Provide the [x, y] coordinate of the cell's center where the given text is located.  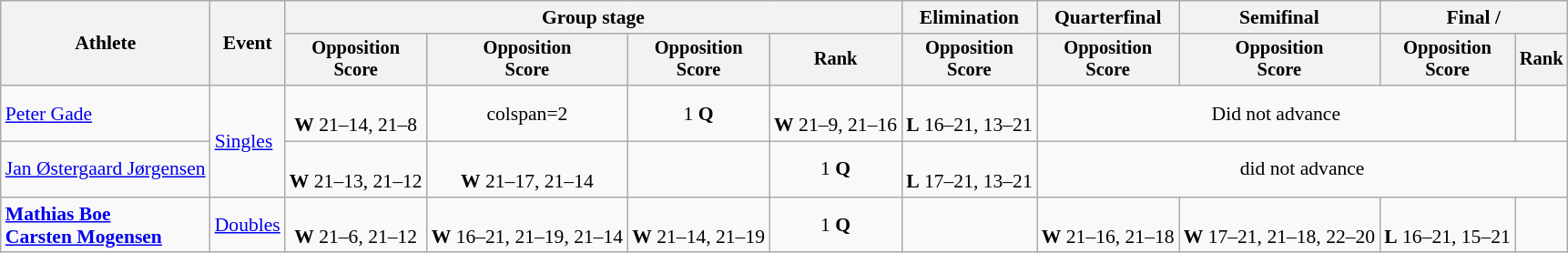
W 16–21, 21–19, 21–14 [528, 226]
L 16–21, 13–21 [969, 113]
Quarterfinal [1108, 17]
W 17–21, 21–18, 22–20 [1280, 226]
Event [248, 44]
Doubles [248, 226]
W 21–13, 21–12 [356, 169]
did not advance [1302, 169]
Peter Gade [106, 113]
W 21–9, 21–16 [836, 113]
Final / [1473, 17]
Elimination [969, 17]
W 21–17, 21–14 [528, 169]
Semifinal [1280, 17]
W 21–14, 21–19 [698, 226]
W 21–14, 21–8 [356, 113]
Did not advance [1277, 113]
Group stage [594, 17]
L 16–21, 15–21 [1448, 226]
W 21–6, 21–12 [356, 226]
W 21–16, 21–18 [1108, 226]
L 17–21, 13–21 [969, 169]
Singles [248, 141]
Mathias BoeCarsten Mogensen [106, 226]
Jan Østergaard Jørgensen [106, 169]
Athlete [106, 44]
colspan=2 [528, 113]
